Detect which cell encompasses the target text, then output its (x, y) center coordinate. 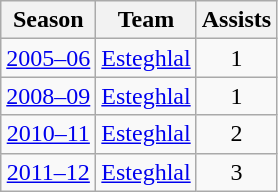
Assists (236, 20)
3 (236, 172)
2 (236, 134)
2008–09 (48, 96)
2010–11 (48, 134)
Team (146, 20)
2005–06 (48, 58)
Season (48, 20)
2011–12 (48, 172)
